Detect which cell encompasses the target text, then output its (x, y) center coordinate. 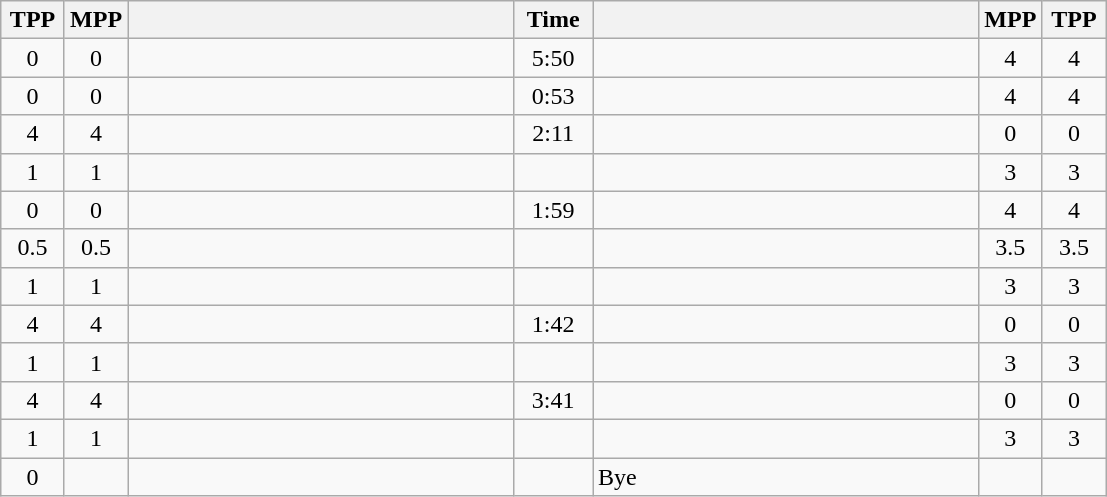
Time (554, 20)
Bye (785, 477)
2:11 (554, 134)
0:53 (554, 96)
1:59 (554, 210)
1:42 (554, 324)
3:41 (554, 400)
5:50 (554, 58)
